Provide the [X, Y] coordinate of the cell's center where the given text is located.  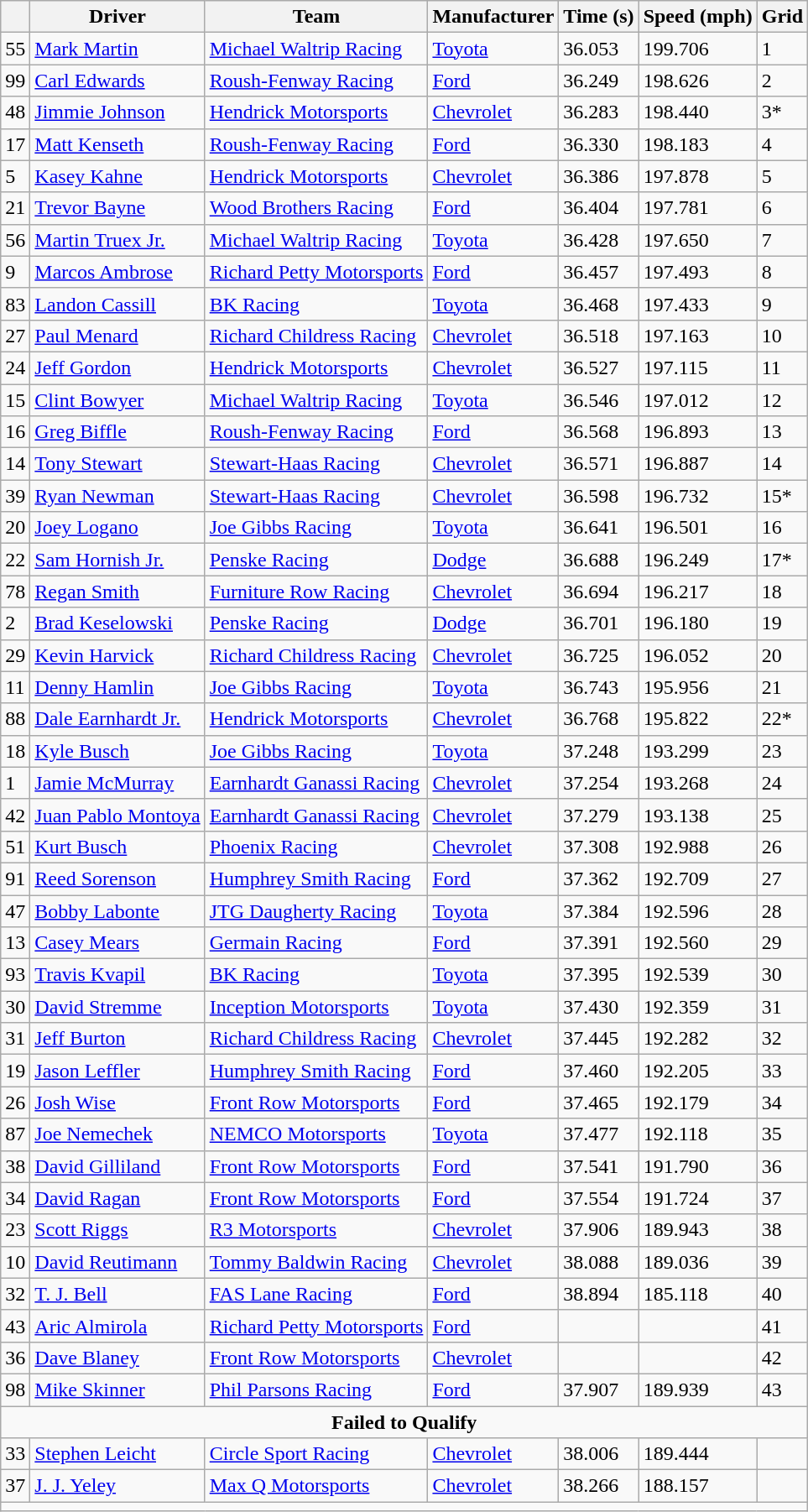
Carl Edwards [117, 81]
37.445 [599, 1039]
37.541 [599, 1166]
192.539 [698, 975]
36.468 [599, 304]
Aric Almirola [117, 1326]
87 [15, 1134]
36.701 [599, 623]
36.598 [599, 496]
197.878 [698, 176]
91 [15, 879]
192.359 [698, 1007]
193.268 [698, 783]
192.179 [698, 1103]
Greg Biffle [117, 432]
37.248 [599, 751]
37.254 [599, 783]
Kyle Busch [117, 751]
192.709 [698, 879]
36.457 [599, 272]
Kasey Kahne [117, 176]
Mark Martin [117, 49]
Scott Riggs [117, 1230]
David Ragan [117, 1198]
NEMCO Motorsports [316, 1134]
7 [782, 240]
196.249 [698, 560]
15* [782, 496]
JTG Daugherty Racing [316, 910]
Grid [782, 17]
189.036 [698, 1262]
Kevin Harvick [117, 655]
37.395 [599, 975]
Speed (mph) [698, 17]
22* [782, 719]
Driver [117, 17]
Brad Keselowski [117, 623]
R3 Motorsports [316, 1230]
36.527 [599, 368]
Ryan Newman [117, 496]
Marcos Ambrose [117, 272]
37.907 [599, 1389]
4 [782, 144]
Tony Stewart [117, 464]
37.279 [599, 815]
198.183 [698, 144]
93 [15, 975]
189.939 [698, 1389]
36.571 [599, 464]
88 [15, 719]
17 [15, 144]
36.568 [599, 432]
Failed to Qualify [404, 1422]
T. J. Bell [117, 1294]
28 [782, 910]
Circle Sport Racing [316, 1454]
198.626 [698, 81]
Travis Kvapil [117, 975]
191.790 [698, 1166]
36.641 [599, 528]
37.465 [599, 1103]
188.157 [698, 1486]
FAS Lane Racing [316, 1294]
191.724 [698, 1198]
37.362 [599, 879]
Stephen Leicht [117, 1454]
185.118 [698, 1294]
197.493 [698, 272]
Joe Nemechek [117, 1134]
Paul Menard [117, 336]
47 [15, 910]
197.650 [698, 240]
35 [782, 1134]
38.266 [599, 1486]
36.053 [599, 49]
192.596 [698, 910]
199.706 [698, 49]
38.894 [599, 1294]
Germain Racing [316, 943]
Regan Smith [117, 592]
83 [15, 304]
15 [15, 400]
36.428 [599, 240]
22 [15, 560]
196.052 [698, 655]
55 [15, 49]
37.906 [599, 1230]
Kurt Busch [117, 847]
Matt Kenseth [117, 144]
Jimmie Johnson [117, 112]
38.088 [599, 1262]
Jeff Gordon [117, 368]
189.444 [698, 1454]
Reed Sorenson [117, 879]
195.822 [698, 719]
51 [15, 847]
Sam Hornish Jr. [117, 560]
56 [15, 240]
36.330 [599, 144]
192.118 [698, 1134]
12 [782, 400]
192.282 [698, 1039]
37.308 [599, 847]
195.956 [698, 687]
David Stremme [117, 1007]
Bobby Labonte [117, 910]
78 [15, 592]
36.249 [599, 81]
37.554 [599, 1198]
197.115 [698, 368]
36.404 [599, 208]
17* [782, 560]
36.743 [599, 687]
198.440 [698, 112]
Martin Truex Jr. [117, 240]
196.887 [698, 464]
Tommy Baldwin Racing [316, 1262]
197.433 [698, 304]
Denny Hamlin [117, 687]
40 [782, 1294]
36.386 [599, 176]
38.006 [599, 1454]
Joey Logano [117, 528]
Casey Mears [117, 943]
196.180 [698, 623]
Clint Bowyer [117, 400]
98 [15, 1389]
41 [782, 1326]
196.501 [698, 528]
Phil Parsons Racing [316, 1389]
36.768 [599, 719]
David Gilliland [117, 1166]
Mike Skinner [117, 1389]
36.518 [599, 336]
197.163 [698, 336]
196.217 [698, 592]
Max Q Motorsports [316, 1486]
Jamie McMurray [117, 783]
3* [782, 112]
Inception Motorsports [316, 1007]
37.384 [599, 910]
36.694 [599, 592]
Time (s) [599, 17]
37.460 [599, 1071]
Jeff Burton [117, 1039]
6 [782, 208]
36.283 [599, 112]
Team [316, 17]
36.546 [599, 400]
Dave Blaney [117, 1358]
193.138 [698, 815]
Dale Earnhardt Jr. [117, 719]
37.477 [599, 1134]
8 [782, 272]
David Reutimann [117, 1262]
Juan Pablo Montoya [117, 815]
192.560 [698, 943]
36.725 [599, 655]
Manufacturer [493, 17]
Trevor Bayne [117, 208]
48 [15, 112]
Jason Leffler [117, 1071]
192.205 [698, 1071]
192.988 [698, 847]
189.943 [698, 1230]
Phoenix Racing [316, 847]
37.391 [599, 943]
Josh Wise [117, 1103]
99 [15, 81]
J. J. Yeley [117, 1486]
197.781 [698, 208]
37.430 [599, 1007]
25 [782, 815]
193.299 [698, 751]
Wood Brothers Racing [316, 208]
196.732 [698, 496]
Furniture Row Racing [316, 592]
196.893 [698, 432]
36.688 [599, 560]
Landon Cassill [117, 304]
197.012 [698, 400]
